Provide the (X, Y) coordinate of the cell's center where the given text is located.  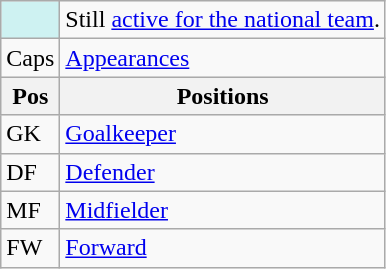
MF (30, 210)
Caps (30, 58)
Pos (30, 96)
Defender (223, 172)
Appearances (223, 58)
Positions (223, 96)
Still active for the national team. (223, 20)
Forward (223, 248)
Goalkeeper (223, 134)
Midfielder (223, 210)
DF (30, 172)
GK (30, 134)
FW (30, 248)
